Return (X, Y) of the center of cell containing provided text 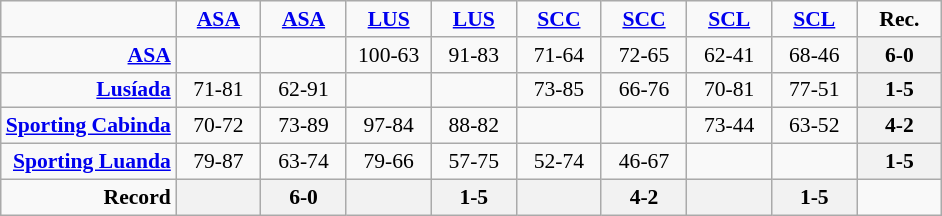
71-81 (218, 90)
46-67 (644, 162)
73-89 (304, 126)
62-91 (304, 90)
70-72 (218, 126)
63-74 (304, 162)
63-52 (814, 126)
70-81 (730, 90)
100-63 (388, 55)
68-46 (814, 55)
79-66 (388, 162)
91-83 (474, 55)
Sporting Cabinda (88, 126)
57-75 (474, 162)
52-74 (558, 162)
Record (88, 197)
73-44 (730, 126)
77-51 (814, 90)
62-41 (730, 55)
71-64 (558, 55)
88-82 (474, 126)
97-84 (388, 126)
66-76 (644, 90)
79-87 (218, 162)
Rec. (900, 19)
72-65 (644, 55)
73-85 (558, 90)
Sporting Luanda (88, 162)
Lusíada (88, 90)
